For the text-containing cell, return its midpoint in (x, y) coordinate format. 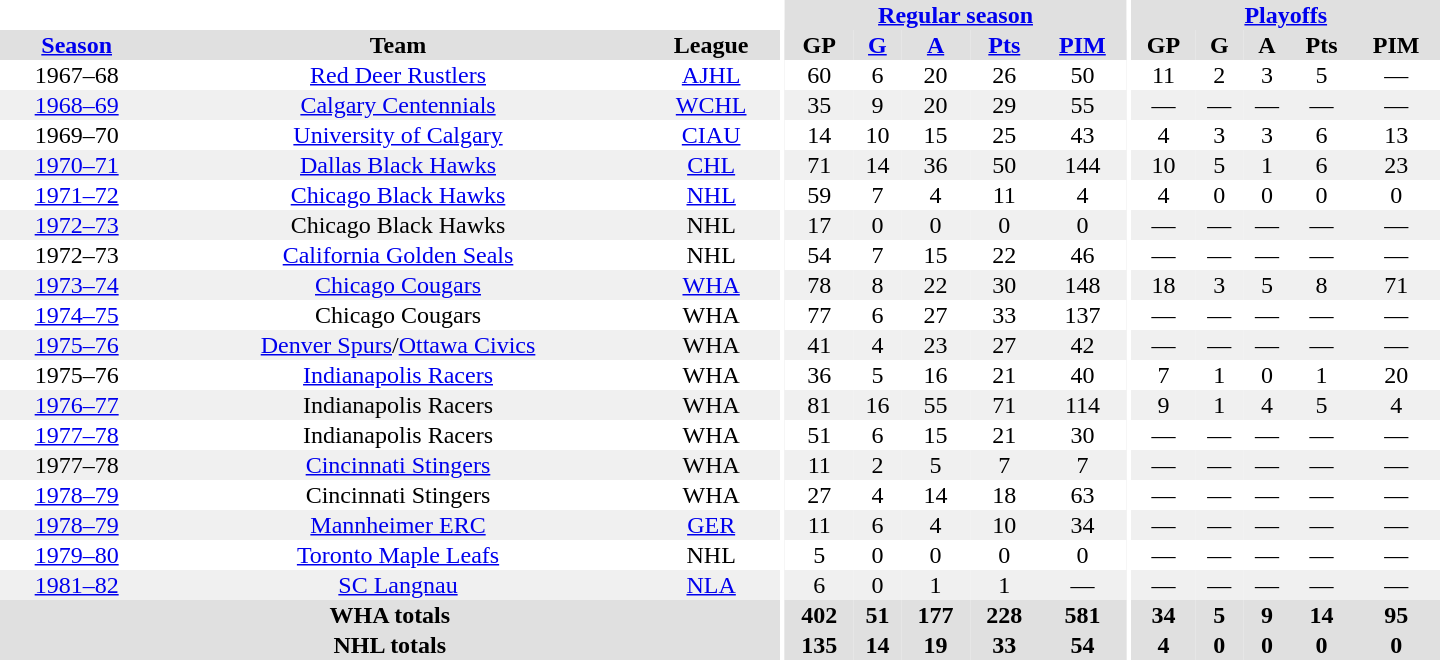
Playoffs (1286, 15)
13 (1396, 135)
GER (712, 525)
63 (1083, 495)
137 (1083, 315)
26 (1004, 75)
Mannheimer ERC (398, 525)
40 (1083, 375)
148 (1083, 285)
59 (820, 195)
NLA (712, 585)
1976–77 (76, 405)
1973–74 (76, 285)
42 (1083, 345)
60 (820, 75)
77 (820, 315)
WHA totals (390, 615)
17 (820, 225)
177 (936, 615)
1970–71 (76, 165)
SC Langnau (398, 585)
46 (1083, 255)
19 (936, 645)
CIAU (712, 135)
California Golden Seals (398, 255)
135 (820, 645)
581 (1083, 615)
78 (820, 285)
League (712, 45)
Season (76, 45)
WCHL (712, 105)
25 (1004, 135)
228 (1004, 615)
Red Deer Rustlers (398, 75)
1974–75 (76, 315)
University of Calgary (398, 135)
CHL (712, 165)
41 (820, 345)
1967–68 (76, 75)
Dallas Black Hawks (398, 165)
AJHL (712, 75)
402 (820, 615)
Regular season (956, 15)
144 (1083, 165)
1969–70 (76, 135)
1968–69 (76, 105)
1981–82 (76, 585)
1979–80 (76, 555)
29 (1004, 105)
35 (820, 105)
Toronto Maple Leafs (398, 555)
NHL totals (390, 645)
Denver Spurs/Ottawa Civics (398, 345)
1971–72 (76, 195)
95 (1396, 615)
114 (1083, 405)
81 (820, 405)
43 (1083, 135)
Calgary Centennials (398, 105)
Team (398, 45)
